Scan for the cell matching the given text and deliver its (x, y) coordinate at center. 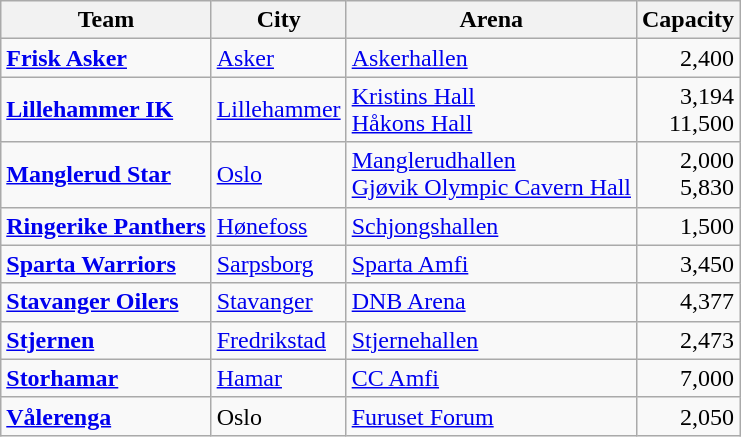
CC Amfi (491, 378)
Arena (491, 20)
DNB Arena (491, 302)
Manglerud Star (106, 174)
Sparta Amfi (491, 264)
Stjernehallen (491, 340)
Lillehammer IK (106, 110)
Stavanger Oilers (106, 302)
1,500 (688, 226)
Hønefoss (278, 226)
Storhamar (106, 378)
Stavanger (278, 302)
Frisk Asker (106, 58)
Schjongshallen (491, 226)
City (278, 20)
Vålerenga (106, 416)
Capacity (688, 20)
2,050 (688, 416)
Furuset Forum (491, 416)
Stjernen (106, 340)
Sarpsborg (278, 264)
Kristins Hall Håkons Hall (491, 110)
4,377 (688, 302)
Asker (278, 58)
Ringerike Panthers (106, 226)
2,473 (688, 340)
2,000 5,830 (688, 174)
Manglerudhallen Gjøvik Olympic Cavern Hall (491, 174)
3,194 11,500 (688, 110)
Team (106, 20)
Fredrikstad (278, 340)
3,450 (688, 264)
Lillehammer (278, 110)
Askerhallen (491, 58)
Sparta Warriors (106, 264)
Hamar (278, 378)
7,000 (688, 378)
2,400 (688, 58)
